Return [X, Y] of the center of cell containing provided text 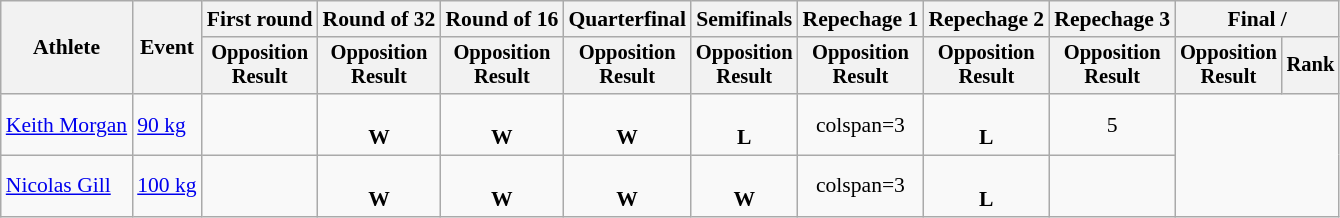
Event [166, 48]
Repechage 3 [1112, 19]
Final / [1257, 19]
Nicolas Gill [66, 186]
Keith Morgan [66, 124]
Repechage 1 [861, 19]
Semifinals [744, 19]
Athlete [66, 48]
Round of 16 [502, 19]
Quarterfinal [627, 19]
First round [260, 19]
90 kg [166, 124]
100 kg [166, 186]
Round of 32 [380, 19]
Repechage 2 [986, 19]
Rank [1311, 66]
5 [1112, 124]
